Find where the given text appears and provide that cell's center as (X, Y) coordinate. 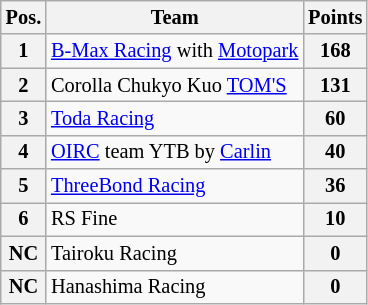
Team (174, 17)
168 (335, 51)
1 (24, 51)
Pos. (24, 17)
ThreeBond Racing (174, 186)
60 (335, 118)
36 (335, 186)
Corolla Chukyo Kuo TOM'S (174, 85)
OIRC team YTB by Carlin (174, 152)
40 (335, 152)
4 (24, 152)
Tairoku Racing (174, 253)
2 (24, 85)
Toda Racing (174, 118)
10 (335, 219)
Points (335, 17)
B-Max Racing with Motopark (174, 51)
6 (24, 219)
RS Fine (174, 219)
3 (24, 118)
131 (335, 85)
5 (24, 186)
Hanashima Racing (174, 287)
